Provide the [X, Y] coordinate of the cell's center where the given text is located.  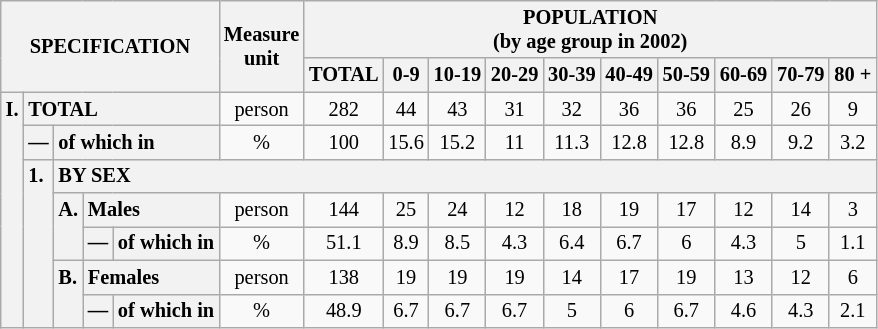
60-69 [744, 75]
32 [572, 109]
15.2 [458, 142]
70-79 [800, 75]
SPECIFICATION [110, 46]
9.2 [800, 142]
8.5 [458, 243]
138 [344, 277]
1.1 [852, 243]
26 [800, 109]
POPULATION (by age group in 2002) [590, 29]
Males [151, 210]
13 [744, 277]
Measure unit [262, 46]
3.2 [852, 142]
24 [458, 210]
100 [344, 142]
10-19 [458, 75]
1. [38, 243]
4.6 [744, 311]
11 [514, 142]
51.1 [344, 243]
BY SEX [466, 176]
30-39 [572, 75]
11.3 [572, 142]
31 [514, 109]
B. [68, 294]
43 [458, 109]
144 [344, 210]
282 [344, 109]
80 + [852, 75]
15.6 [406, 142]
6.4 [572, 243]
I. [12, 210]
0-9 [406, 75]
2.1 [852, 311]
9 [852, 109]
3 [852, 210]
20-29 [514, 75]
A. [68, 226]
48.9 [344, 311]
40-49 [628, 75]
Females [151, 277]
44 [406, 109]
50-59 [686, 75]
18 [572, 210]
